Provide the [X, Y] coordinate of the cell's center where the given text is located.  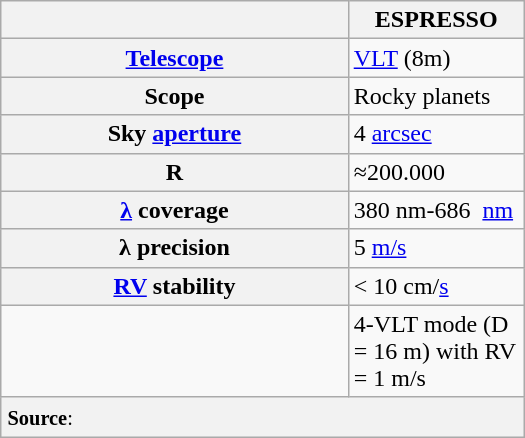
380 nm-686 nm [436, 210]
Source: [263, 417]
Rocky planets [436, 96]
< 10 cm/s [436, 286]
≈200.000 [436, 172]
ESPRESSO [436, 20]
Telescope [174, 58]
Scope [174, 96]
λ coverage [174, 210]
VLT (8m) [436, 58]
Sky aperture [174, 134]
4 arcsec [436, 134]
5 m/s [436, 248]
λ precision [174, 248]
4-VLT mode (D = 16 m) with RV = 1 m/s [436, 351]
RV stability [174, 286]
R [174, 172]
